Locate the cell with the specified text and output its [X, Y] center coordinate. 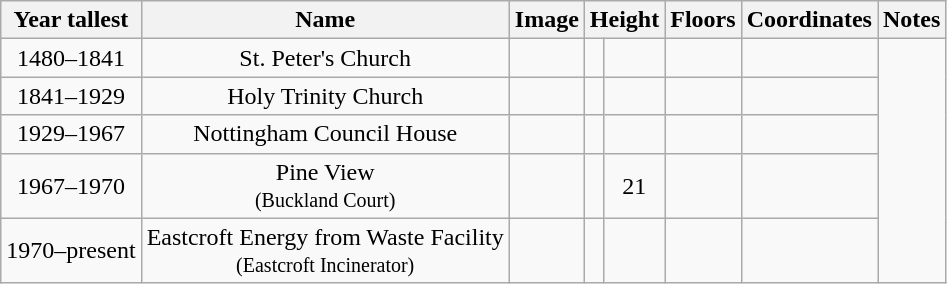
Name [325, 20]
1480–1841 [71, 58]
Notes [912, 20]
Floors [703, 20]
Image [546, 20]
Coordinates [809, 20]
1929–1967 [71, 134]
St. Peter's Church [325, 58]
Nottingham Council House [325, 134]
Year tallest [71, 20]
Pine View(Buckland Court) [325, 186]
Holy Trinity Church [325, 96]
1841–1929 [71, 96]
1967–1970 [71, 186]
1970–present [71, 250]
21 [634, 186]
Height [624, 20]
Eastcroft Energy from Waste Facility(Eastcroft Incinerator) [325, 250]
